Provide the (x, y) coordinate of the cell's center where the given text is located.  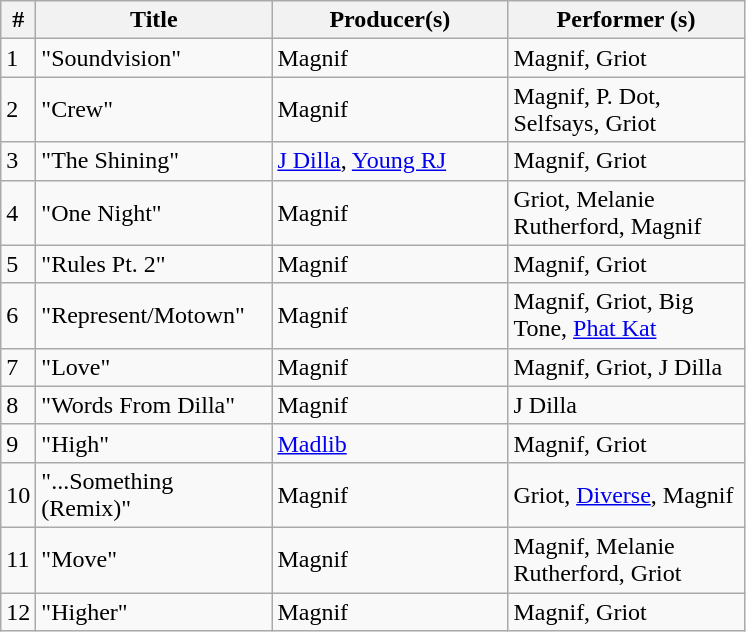
"Move" (154, 560)
3 (18, 161)
2 (18, 110)
Producer(s) (390, 20)
"Represent/Motown" (154, 316)
J Dilla, Young RJ (390, 161)
11 (18, 560)
Magnif, Griot, Big Tone, Phat Kat (626, 316)
Performer (s) (626, 20)
Magnif, Melanie Rutherford, Griot (626, 560)
8 (18, 405)
Griot, Diverse, Magnif (626, 494)
"Words From Dilla" (154, 405)
7 (18, 367)
# (18, 20)
"...Something (Remix)" (154, 494)
Madlib (390, 443)
6 (18, 316)
Magnif, P. Dot, Selfsays, Griot (626, 110)
4 (18, 212)
5 (18, 264)
1 (18, 58)
Griot, Melanie Rutherford, Magnif (626, 212)
"One Night" (154, 212)
"Rules Pt. 2" (154, 264)
"Crew" (154, 110)
12 (18, 611)
9 (18, 443)
"Love" (154, 367)
Title (154, 20)
"The Shining" (154, 161)
"Higher" (154, 611)
J Dilla (626, 405)
Magnif, Griot, J Dilla (626, 367)
"High" (154, 443)
"Soundvision" (154, 58)
10 (18, 494)
